Determine the [x, y] coordinate at the center of the cell enclosing the given text.  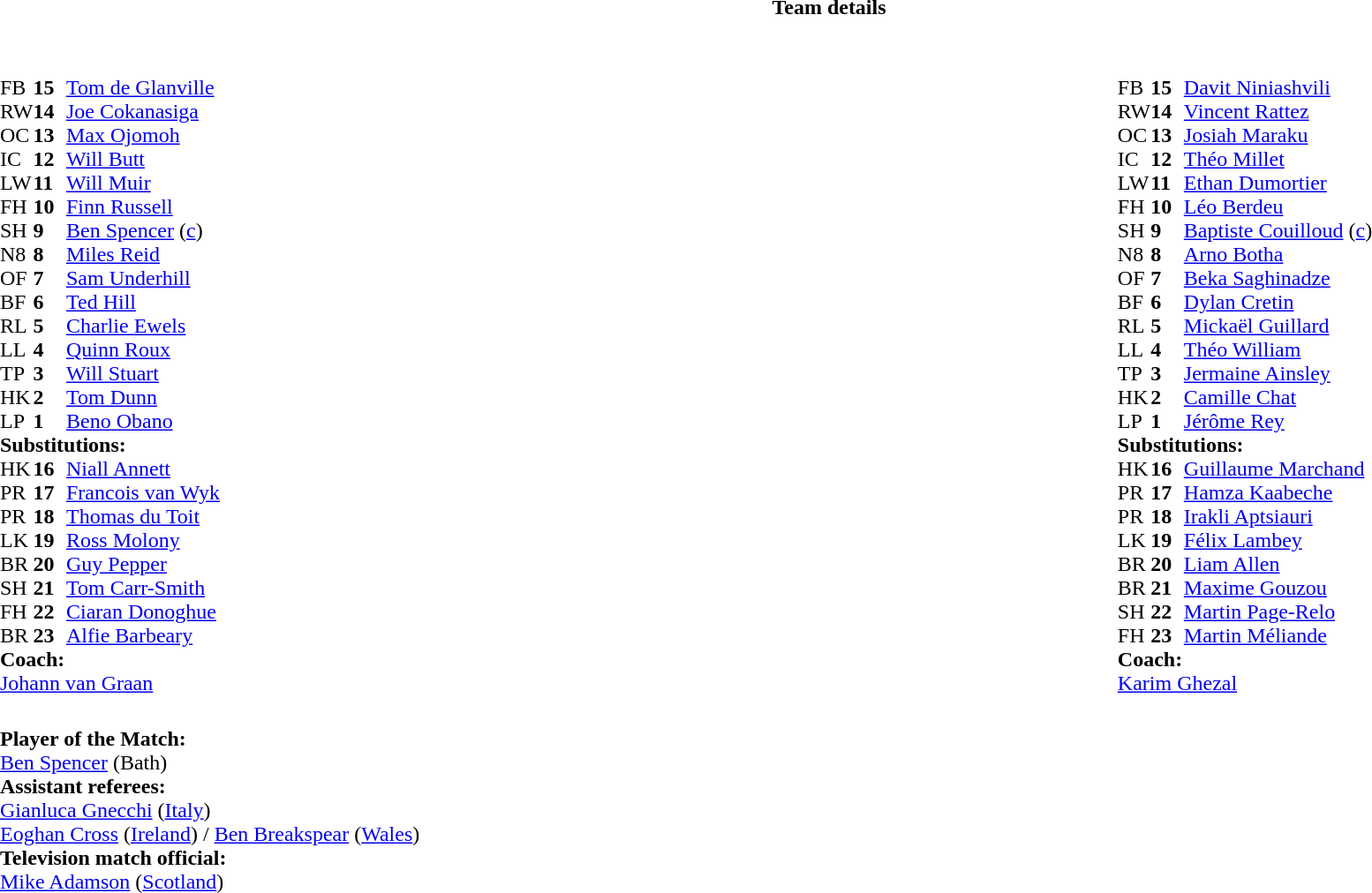
Jermaine Ainsley [1278, 374]
Sam Underhill [143, 279]
Tom de Glanville [143, 88]
Martin Page-Relo [1278, 612]
Beka Saghinadze [1278, 279]
Johann van Graan [109, 683]
Ted Hill [143, 302]
Will Stuart [143, 374]
Théo Millet [1278, 159]
Charlie Ewels [143, 326]
Alfie Barbeary [143, 635]
Félix Lambey [1278, 540]
Max Ojomoh [143, 136]
Will Butt [143, 159]
Maxime Gouzou [1278, 588]
Tom Dunn [143, 397]
Beno Obano [143, 422]
Niall Annett [143, 469]
Guy Pepper [143, 565]
Camille Chat [1278, 397]
Baptiste Couilloud (c) [1278, 231]
Josiah Maraku [1278, 136]
Ben Spencer (c) [143, 231]
Théo William [1278, 349]
Irakli Aptsiauri [1278, 517]
Guillaume Marchand [1278, 469]
Liam Allen [1278, 565]
Joe Cokanasiga [143, 111]
Tom Carr-Smith [143, 588]
Arno Botha [1278, 254]
Ross Molony [143, 540]
Mickaël Guillard [1278, 326]
Vincent Rattez [1278, 111]
Jérôme Rey [1278, 422]
Léo Berdeu [1278, 206]
Francois van Wyk [143, 492]
Will Muir [143, 184]
Ciaran Donoghue [143, 612]
Davit Niniashvili [1278, 88]
Hamza Kaabeche [1278, 492]
Martin Méliande [1278, 635]
Thomas du Toit [143, 517]
Dylan Cretin [1278, 302]
Quinn Roux [143, 349]
Miles Reid [143, 254]
Finn Russell [143, 206]
Ethan Dumortier [1278, 184]
Karim Ghezal [1245, 683]
